From the cell containing the given text, extract its center point as [x, y] coordinate. 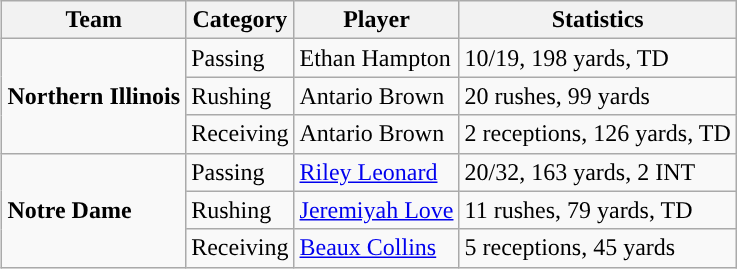
Beaux Collins [376, 248]
2 receptions, 126 yards, TD [598, 134]
Riley Leonard [376, 172]
Player [376, 20]
20 rushes, 99 yards [598, 96]
Team [94, 20]
20/32, 163 yards, 2 INT [598, 172]
Jeremiyah Love [376, 210]
10/19, 198 yards, TD [598, 58]
5 receptions, 45 yards [598, 248]
Notre Dame [94, 210]
Northern Illinois [94, 96]
Ethan Hampton [376, 58]
11 rushes, 79 yards, TD [598, 210]
Statistics [598, 20]
Category [240, 20]
